Determine the (x, y) coordinate at the center of the cell enclosing the given text.  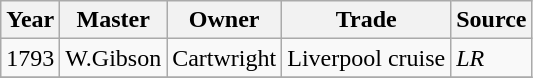
Year (30, 20)
Liverpool cruise (366, 58)
Source (492, 20)
Trade (366, 20)
Master (114, 20)
Owner (224, 20)
Cartwright (224, 58)
1793 (30, 58)
W.Gibson (114, 58)
LR (492, 58)
